Determine the (x, y) coordinate at the center of the cell enclosing the given text.  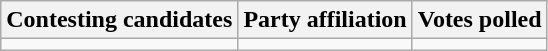
Contesting candidates (120, 20)
Party affiliation (325, 20)
Votes polled (480, 20)
